Pinpoint the cell where the given text exists, returning its [x, y] midpoint coordinate. 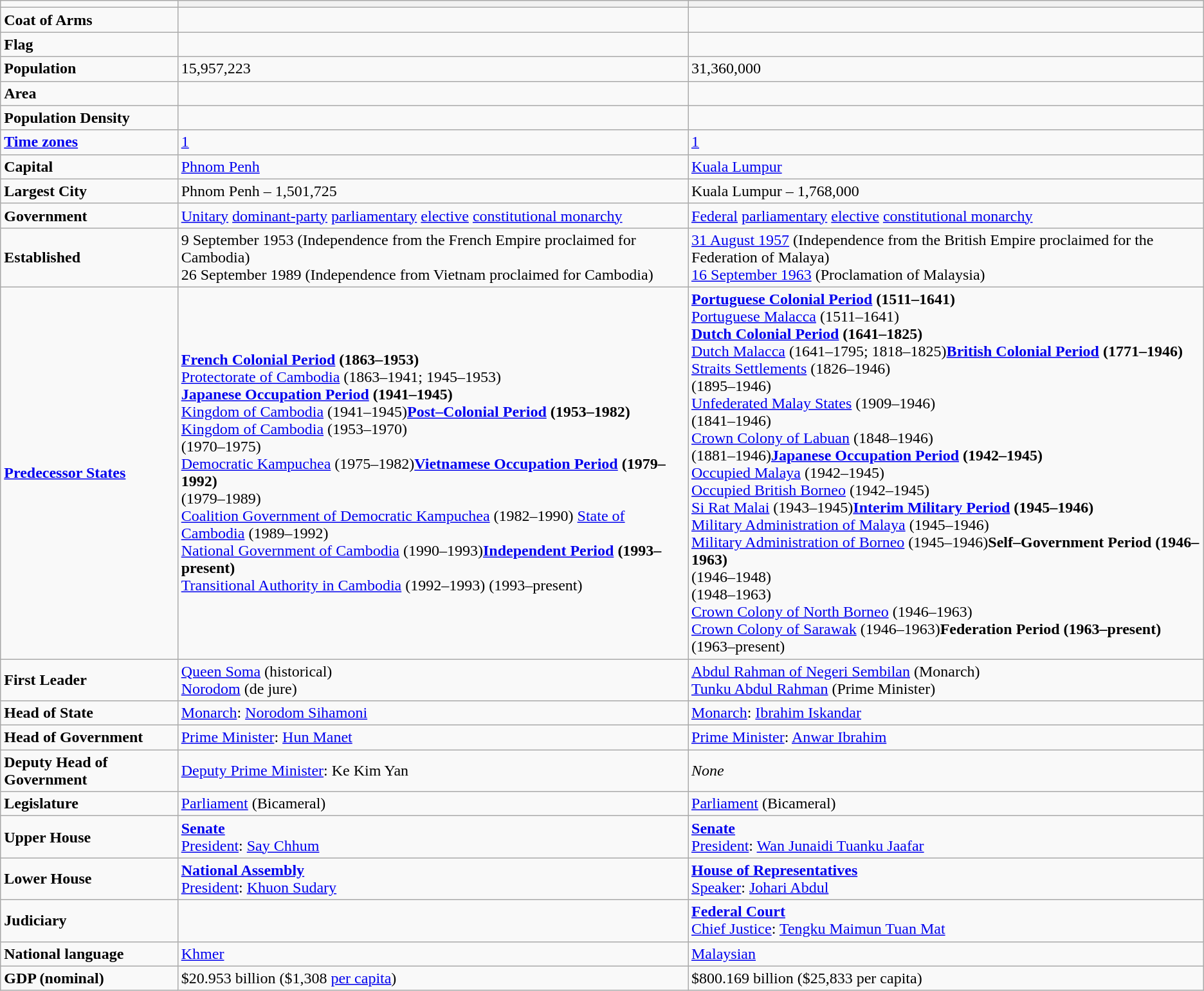
Monarch: Ibrahim Iskandar [946, 713]
$800.169 billion ($25,833 per capita) [946, 978]
$20.953 billion ($1,308 per capita) [432, 978]
Largest City [89, 191]
Abdul Rahman of Negeri Sembilan (Monarch)Tunku Abdul Rahman (Prime Minister) [946, 679]
15,957,223 [432, 69]
National language [89, 954]
Queen Soma (historical)Norodom (de jure) [432, 679]
9 September 1953 (Independence from the French Empire proclaimed for Cambodia)26 September 1989 (Independence from Vietnam proclaimed for Cambodia) [432, 257]
GDP (nominal) [89, 978]
Unitary dominant-party parliamentary elective constitutional monarchy [432, 215]
Malaysian [946, 954]
None [946, 770]
Coat of Arms [89, 20]
Time zones [89, 142]
Area [89, 93]
31,360,000 [946, 69]
Upper House [89, 837]
Established [89, 257]
Kuala Lumpur – 1,768,000 [946, 191]
Khmer [432, 954]
Judiciary [89, 921]
Prime Minister: Hun Manet [432, 738]
Deputy Head of Government [89, 770]
Flag [89, 44]
31 August 1957 (Independence from the British Empire proclaimed for the Federation of Malaya)16 September 1963 (Proclamation of Malaysia) [946, 257]
Kuala Lumpur [946, 167]
Lower House [89, 878]
Predecessor States [89, 473]
Population [89, 69]
Federal CourtChief Justice: Tengku Maimun Tuan Mat [946, 921]
Head of State [89, 713]
First Leader [89, 679]
House of RepresentativesSpeaker: Johari Abdul [946, 878]
Federal parliamentary elective constitutional monarchy [946, 215]
Government [89, 215]
SenatePresident: Say Chhum [432, 837]
Population Density [89, 118]
Prime Minister: Anwar Ibrahim [946, 738]
Head of Government [89, 738]
National AssemblyPresident: Khuon Sudary [432, 878]
Monarch: Norodom Sihamoni [432, 713]
Capital [89, 167]
Phnom Penh [432, 167]
Phnom Penh – 1,501,725 [432, 191]
Deputy Prime Minister: Ke Kim Yan [432, 770]
Legislature [89, 804]
SenatePresident: Wan Junaidi Tuanku Jaafar [946, 837]
